Determine the (x, y) coordinate at the center of the cell enclosing the given text.  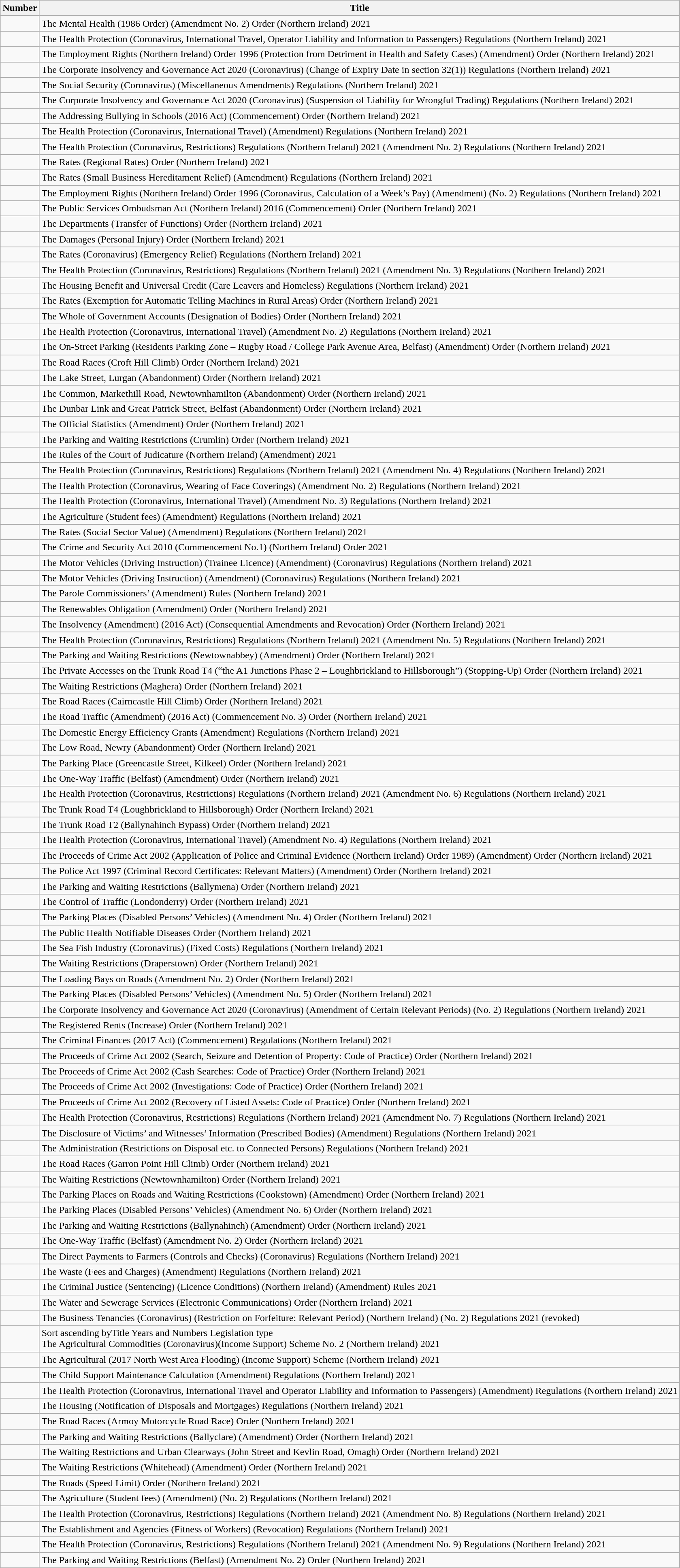
The Addressing Bullying in Schools (2016 Act) (Commencement) Order (Northern Ireland) 2021 (360, 116)
The Housing (Notification of Disposals and Mortgages) Regulations (Northern Ireland) 2021 (360, 1406)
The Waiting Restrictions (Maghera) Order (Northern Ireland) 2021 (360, 686)
The Criminal Justice (Sentencing) (Licence Conditions) (Northern Ireland) (Amendment) Rules 2021 (360, 1287)
The Health Protection (Coronavirus, Restrictions) Regulations (Northern Ireland) 2021 (Amendment No. 9) Regulations (Northern Ireland) 2021 (360, 1545)
The Common, Markethill Road, Newtownhamilton (Abandonment) Order (Northern Ireland) 2021 (360, 393)
The Housing Benefit and Universal Credit (Care Leavers and Homeless) Regulations (Northern Ireland) 2021 (360, 285)
The Health Protection (Coronavirus, International Travel) (Amendment) Regulations (Northern Ireland) 2021 (360, 131)
The Road Traffic (Amendment) (2016 Act) (Commencement No. 3) Order (Northern Ireland) 2021 (360, 717)
The Public Health Notifiable Diseases Order (Northern Ireland) 2021 (360, 932)
The Health Protection (Coronavirus, International Travel) (Amendment No. 3) Regulations (Northern Ireland) 2021 (360, 501)
The Health Protection (Coronavirus, Wearing of Face Coverings) (Amendment No. 2) Regulations (Northern Ireland) 2021 (360, 486)
The Mental Health (1986 Order) (Amendment No. 2) Order (Northern Ireland) 2021 (360, 23)
The Health Protection (Coronavirus, Restrictions) Regulations (Northern Ireland) 2021 (Amendment No. 5) Regulations (Northern Ireland) 2021 (360, 640)
The Departments (Transfer of Functions) Order (Northern Ireland) 2021 (360, 224)
The Child Support Maintenance Calculation (Amendment) Regulations (Northern Ireland) 2021 (360, 1375)
The Criminal Finances (2017 Act) (Commencement) Regulations (Northern Ireland) 2021 (360, 1040)
The One-Way Traffic (Belfast) (Amendment No. 2) Order (Northern Ireland) 2021 (360, 1241)
The Registered Rents (Increase) Order (Northern Ireland) 2021 (360, 1025)
The Corporate Insolvency and Governance Act 2020 (Coronavirus) (Amendment of Certain Relevant Periods) (No. 2) Regulations (Northern Ireland) 2021 (360, 1010)
The Renewables Obligation (Amendment) Order (Northern Ireland) 2021 (360, 609)
The Proceeds of Crime Act 2002 (Cash Searches: Code of Practice) Order (Northern Ireland) 2021 (360, 1071)
The Disclosure of Victims’ and Witnesses’ Information (Prescribed Bodies) (Amendment) Regulations (Northern Ireland) 2021 (360, 1133)
The Parking Place (Greencastle Street, Kilkeel) Order (Northern Ireland) 2021 (360, 763)
The Parking Places (Disabled Persons’ Vehicles) (Amendment No. 4) Order (Northern Ireland) 2021 (360, 917)
The Road Races (Armoy Motorcycle Road Race) Order (Northern Ireland) 2021 (360, 1421)
The Corporate Insolvency and Governance Act 2020 (Coronavirus) (Change of Expiry Date in section 32(1)) Regulations (Northern Ireland) 2021 (360, 70)
The Health Protection (Coronavirus, International Travel, Operator Liability and Information to Passengers) Regulations (Northern Ireland) 2021 (360, 39)
The One-Way Traffic (Belfast) (Amendment) Order (Northern Ireland) 2021 (360, 779)
The Dunbar Link and Great Patrick Street, Belfast (Abandonment) Order (Northern Ireland) 2021 (360, 408)
The Administration (Restrictions on Disposal etc. to Connected Persons) Regulations (Northern Ireland) 2021 (360, 1148)
The Motor Vehicles (Driving Instruction) (Amendment) (Coronavirus) Regulations (Northern Ireland) 2021 (360, 578)
The Proceeds of Crime Act 2002 (Investigations: Code of Practice) Order (Northern Ireland) 2021 (360, 1087)
The Public Services Ombudsman Act (Northern Ireland) 2016 (Commencement) Order (Northern Ireland) 2021 (360, 208)
The Proceeds of Crime Act 2002 (Recovery of Listed Assets: Code of Practice) Order (Northern Ireland) 2021 (360, 1102)
The Corporate Insolvency and Governance Act 2020 (Coronavirus) (Suspension of Liability for Wrongful Trading) Regulations (Northern Ireland) 2021 (360, 100)
The Health Protection (Coronavirus, Restrictions) Regulations (Northern Ireland) 2021 (Amendment No. 8) Regulations (Northern Ireland) 2021 (360, 1514)
The Proceeds of Crime Act 2002 (Application of Police and Criminal Evidence (Northern Ireland) Order 1989) (Amendment) Order (Northern Ireland) 2021 (360, 855)
The Rates (Small Business Hereditament Relief) (Amendment) Regulations (Northern Ireland) 2021 (360, 177)
The Police Act 1997 (Criminal Record Certificates: Relevant Matters) (Amendment) Order (Northern Ireland) 2021 (360, 871)
The Social Security (Coronavirus) (Miscellaneous Amendments) Regulations (Northern Ireland) 2021 (360, 85)
The Waiting Restrictions (Whitehead) (Amendment) Order (Northern Ireland) 2021 (360, 1468)
The Crime and Security Act 2010 (Commencement No.1) (Northern Ireland) Order 2021 (360, 547)
The Road Races (Cairncastle Hill Climb) Order (Northern Ireland) 2021 (360, 702)
The Rates (Coronavirus) (Emergency Relief) Regulations (Northern Ireland) 2021 (360, 255)
The Lake Street, Lurgan (Abandonment) Order (Northern Ireland) 2021 (360, 378)
The Parking and Waiting Restrictions (Ballynahinch) (Amendment) Order (Northern Ireland) 2021 (360, 1225)
Title (360, 8)
The Health Protection (Coronavirus, Restrictions) Regulations (Northern Ireland) 2021 (Amendment No. 6) Regulations (Northern Ireland) 2021 (360, 794)
The Roads (Speed Limit) Order (Northern Ireland) 2021 (360, 1483)
The Agriculture (Student fees) (Amendment) Regulations (Northern Ireland) 2021 (360, 517)
The Control of Traffic (Londonderry) Order (Northern Ireland) 2021 (360, 902)
The Health Protection (Coronavirus, Restrictions) Regulations (Northern Ireland) 2021 (Amendment No. 7) Regulations (Northern Ireland) 2021 (360, 1117)
The Domestic Energy Efficiency Grants (Amendment) Regulations (Northern Ireland) 2021 (360, 732)
The Agriculture (Student fees) (Amendment) (No. 2) Regulations (Northern Ireland) 2021 (360, 1498)
The Direct Payments to Farmers (Controls and Checks) (Coronavirus) Regulations (Northern Ireland) 2021 (360, 1256)
The Waiting Restrictions (Newtownhamilton) Order (Northern Ireland) 2021 (360, 1179)
The Loading Bays on Roads (Amendment No. 2) Order (Northern Ireland) 2021 (360, 979)
The Health Protection (Coronavirus, Restrictions) Regulations (Northern Ireland) 2021 (Amendment No. 4) Regulations (Northern Ireland) 2021 (360, 470)
The Official Statistics (Amendment) Order (Northern Ireland) 2021 (360, 424)
The Health Protection (Coronavirus, International Travel) (Amendment No. 2) Regulations (Northern Ireland) 2021 (360, 332)
The Private Accesses on the Trunk Road T4 (“the A1 Junctions Phase 2 – Loughbrickland to Hillsborough”) (Stopping-Up) Order (Northern Ireland) 2021 (360, 670)
The Trunk Road T2 (Ballynahinch Bypass) Order (Northern Ireland) 2021 (360, 825)
The Insolvency (Amendment) (2016 Act) (Consequential Amendments and Revocation) Order (Northern Ireland) 2021 (360, 624)
The Rules of the Court of Judicature (Northern Ireland) (Amendment) 2021 (360, 455)
The Rates (Regional Rates) Order (Northern Ireland) 2021 (360, 162)
The Agricultural (2017 North West Area Flooding) (Income Support) Scheme (Northern Ireland) 2021 (360, 1360)
The Rates (Social Sector Value) (Amendment) Regulations (Northern Ireland) 2021 (360, 532)
The Employment Rights (Northern Ireland) Order 1996 (Protection from Detriment in Health and Safety Cases) (Amendment) Order (Northern Ireland) 2021 (360, 54)
The Parking and Waiting Restrictions (Newtownabbey) (Amendment) Order (Northern Ireland) 2021 (360, 655)
The Health Protection (Coronavirus, Restrictions) Regulations (Northern Ireland) 2021 (Amendment No. 3) Regulations (Northern Ireland) 2021 (360, 270)
The Trunk Road T4 (Loughbrickland to Hillsborough) Order (Northern Ireland) 2021 (360, 809)
The Water and Sewerage Services (Electronic Communications) Order (Northern Ireland) 2021 (360, 1302)
The Parking and Waiting Restrictions (Ballymena) Order (Northern Ireland) 2021 (360, 886)
The Rates (Exemption for Automatic Telling Machines in Rural Areas) Order (Northern Ireland) 2021 (360, 301)
The Health Protection (Coronavirus, Restrictions) Regulations (Northern Ireland) 2021 (Amendment No. 2) Regulations (Northern Ireland) 2021 (360, 147)
The Whole of Government Accounts (Designation of Bodies) Order (Northern Ireland) 2021 (360, 316)
The Parking Places (Disabled Persons’ Vehicles) (Amendment No. 5) Order (Northern Ireland) 2021 (360, 994)
The Parking Places on Roads and Waiting Restrictions (Cookstown) (Amendment) Order (Northern Ireland) 2021 (360, 1195)
The Sea Fish Industry (Coronavirus) (Fixed Costs) Regulations (Northern Ireland) 2021 (360, 948)
The Parking and Waiting Restrictions (Crumlin) Order (Northern Ireland) 2021 (360, 439)
The Waiting Restrictions (Draperstown) Order (Northern Ireland) 2021 (360, 964)
The Road Races (Croft Hill Climb) Order (Northern Ireland) 2021 (360, 362)
The Parking Places (Disabled Persons’ Vehicles) (Amendment No. 6) Order (Northern Ireland) 2021 (360, 1210)
The Waiting Restrictions and Urban Clearways (John Street and Kevlin Road, Omagh) Order (Northern Ireland) 2021 (360, 1452)
The Parking and Waiting Restrictions (Ballyclare) (Amendment) Order (Northern Ireland) 2021 (360, 1437)
The Low Road, Newry (Abandonment) Order (Northern Ireland) 2021 (360, 748)
Number (20, 8)
The Parole Commissioners’ (Amendment) Rules (Northern Ireland) 2021 (360, 594)
The Road Races (Garron Point Hill Climb) Order (Northern Ireland) 2021 (360, 1164)
The Proceeds of Crime Act 2002 (Search, Seizure and Detention of Property: Code of Practice) Order (Northern Ireland) 2021 (360, 1056)
The Damages (Personal Injury) Order (Northern Ireland) 2021 (360, 239)
The Waste (Fees and Charges) (Amendment) Regulations (Northern Ireland) 2021 (360, 1272)
The On-Street Parking (Residents Parking Zone – Rugby Road / College Park Avenue Area, Belfast) (Amendment) Order (Northern Ireland) 2021 (360, 347)
The Health Protection (Coronavirus, International Travel) (Amendment No. 4) Regulations (Northern Ireland) 2021 (360, 840)
The Business Tenancies (Coronavirus) (Restriction on Forfeiture: Relevant Period) (Northern Ireland) (No. 2) Regulations 2021 (revoked) (360, 1318)
The Parking and Waiting Restrictions (Belfast) (Amendment No. 2) Order (Northern Ireland) 2021 (360, 1560)
The Establishment and Agencies (Fitness of Workers) (Revocation) Regulations (Northern Ireland) 2021 (360, 1529)
The Motor Vehicles (Driving Instruction) (Trainee Licence) (Amendment) (Coronavirus) Regulations (Northern Ireland) 2021 (360, 563)
